Capture the cell that displays the provided text and extract its [X, Y] central coordinate. 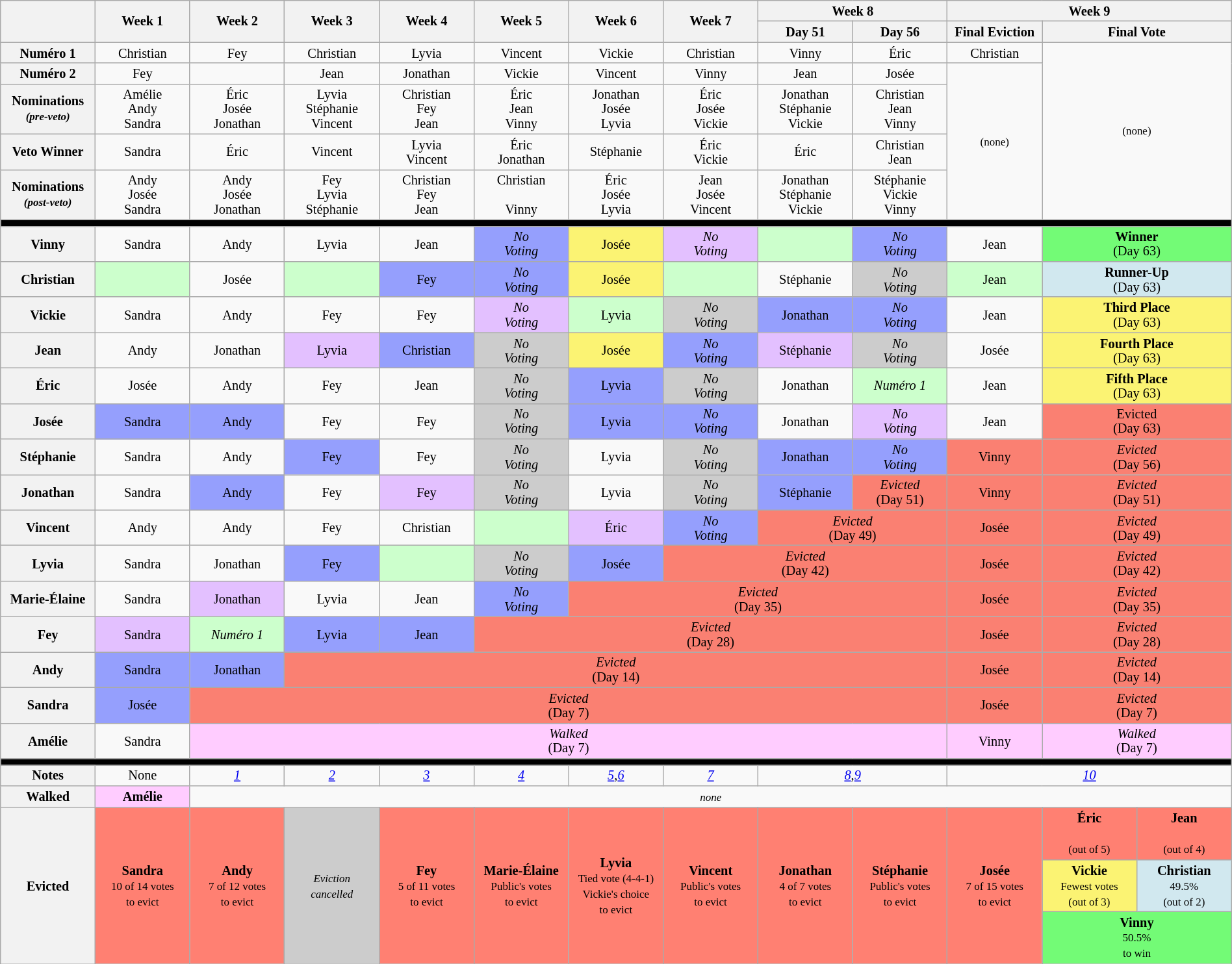
Vinny50.5%to win [1137, 937]
Fifth Place(Day 63) [1137, 386]
Christian49.5%(out of 2) [1184, 885]
ÉricJoséeLyvia [616, 195]
ÉricVickie [711, 152]
StéphanieVickieVinny [900, 195]
Josée7 of 15 votesto evict [995, 885]
Fey5 of 11 votes to evict [427, 885]
LyviaTied vote (4-4-1)Vickie's choiceto evict [616, 885]
Marie-Élaine [48, 599]
2 [332, 775]
Nominations(post-veto) [48, 195]
none [711, 796]
10 [1089, 775]
Day 56 [900, 31]
Week 2 [237, 21]
7 [711, 775]
ÉricJonathan [521, 152]
ÉricJoséeVickie [711, 109]
Jonathan4 of 7 votesto evict [805, 885]
4 [521, 775]
Week 5 [521, 21]
8,9 [853, 775]
ChristianJean [900, 152]
Week 7 [711, 21]
JonathanJoséeLyvia [616, 109]
Week 1 [142, 21]
Evicted(Day 56) [1137, 457]
Day 51 [805, 31]
ChristianVinny [521, 195]
Week 8 [853, 10]
AndyJoséeJonathan [237, 195]
3 [427, 775]
None [142, 775]
Numéro 2 [48, 73]
Week 6 [616, 21]
1 [237, 775]
Third Place(Day 63) [1137, 314]
Andy7 of 12 votes to evict [237, 885]
VickieFewest votes(out of 3) [1090, 885]
ÉricJeanVinny [521, 109]
Week 9 [1089, 10]
Final Vote [1137, 31]
Runner-Up(Day 63) [1137, 279]
ChristianJeanVinny [900, 109]
Evictioncancelled [332, 885]
Éric(out of 5) [1090, 833]
ÉricJoséeJonathan [237, 109]
Notes [48, 775]
FeyLyviaStéphanie [332, 195]
StéphaniePublic's votes to evict [900, 885]
5,6 [616, 775]
Fourth Place(Day 63) [1137, 351]
Evicted [48, 885]
Final Eviction [995, 31]
Marie-ÉlainePublic's votes to evict [521, 885]
JeanJoséeVincent [711, 195]
Jean(out of 4) [1184, 833]
Sandra10 of 14 votes to evict [142, 885]
AmélieAndySandra [142, 109]
Evicted(Day 63) [1137, 421]
Walked [48, 796]
LyviaVincent [427, 152]
Week 3 [332, 21]
Winner(Day 63) [1137, 244]
AndyJoséeSandra [142, 195]
VincentPublic's votes to evict [711, 885]
Nominations(pre-veto) [48, 109]
Veto Winner [48, 152]
LyviaStéphanieVincent [332, 109]
Week 4 [427, 21]
